Identify which cell holds the provided text, then report its (x, y) central coordinate. 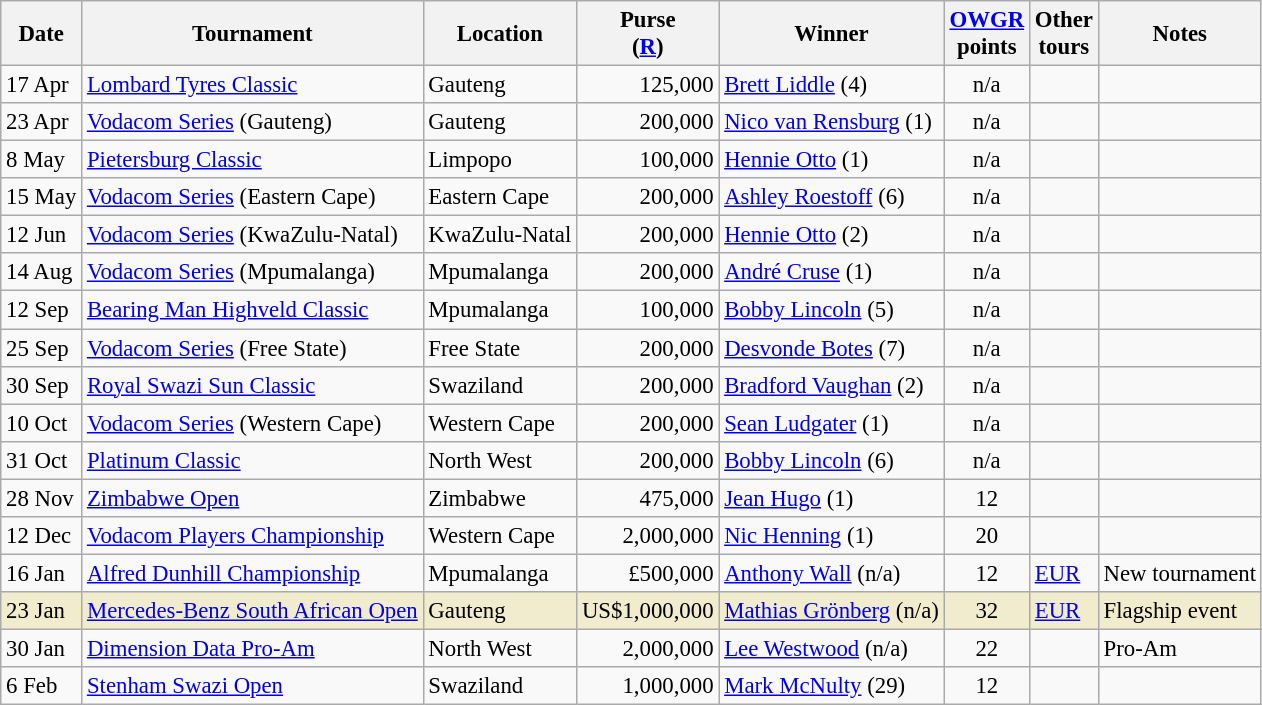
Bobby Lincoln (5) (832, 310)
KwaZulu-Natal (500, 235)
23 Jan (42, 611)
Vodacom Series (Free State) (252, 348)
OWGRpoints (986, 34)
Desvonde Botes (7) (832, 348)
Alfred Dunhill Championship (252, 573)
30 Sep (42, 385)
Nico van Rensburg (1) (832, 122)
6 Feb (42, 686)
475,000 (648, 498)
1,000,000 (648, 686)
25 Sep (42, 348)
Vodacom Series (Gauteng) (252, 122)
Lee Westwood (n/a) (832, 648)
12 Jun (42, 235)
23 Apr (42, 122)
Flagship event (1180, 611)
28 Nov (42, 498)
125,000 (648, 85)
Bobby Lincoln (6) (832, 460)
Eastern Cape (500, 197)
Sean Ludgater (1) (832, 423)
Vodacom Series (Eastern Cape) (252, 197)
Vodacom Series (KwaZulu-Natal) (252, 235)
31 Oct (42, 460)
Hennie Otto (2) (832, 235)
Date (42, 34)
Nic Henning (1) (832, 536)
Platinum Classic (252, 460)
Limpopo (500, 160)
22 (986, 648)
12 Sep (42, 310)
16 Jan (42, 573)
Jean Hugo (1) (832, 498)
Lombard Tyres Classic (252, 85)
14 Aug (42, 273)
Purse(R) (648, 34)
15 May (42, 197)
Ashley Roestoff (6) (832, 197)
New tournament (1180, 573)
Tournament (252, 34)
Free State (500, 348)
US$1,000,000 (648, 611)
£500,000 (648, 573)
Winner (832, 34)
32 (986, 611)
Anthony Wall (n/a) (832, 573)
Notes (1180, 34)
Zimbabwe (500, 498)
Bradford Vaughan (2) (832, 385)
Vodacom Series (Western Cape) (252, 423)
Zimbabwe Open (252, 498)
Mercedes-Benz South African Open (252, 611)
30 Jan (42, 648)
Vodacom Series (Mpumalanga) (252, 273)
Mark McNulty (29) (832, 686)
Royal Swazi Sun Classic (252, 385)
Mathias Grönberg (n/a) (832, 611)
8 May (42, 160)
Hennie Otto (1) (832, 160)
Pietersburg Classic (252, 160)
Location (500, 34)
Pro-Am (1180, 648)
20 (986, 536)
Stenham Swazi Open (252, 686)
12 Dec (42, 536)
Dimension Data Pro-Am (252, 648)
Brett Liddle (4) (832, 85)
10 Oct (42, 423)
Othertours (1064, 34)
André Cruse (1) (832, 273)
17 Apr (42, 85)
Bearing Man Highveld Classic (252, 310)
Vodacom Players Championship (252, 536)
